Scan for the cell matching the given text and deliver its [x, y] coordinate at center. 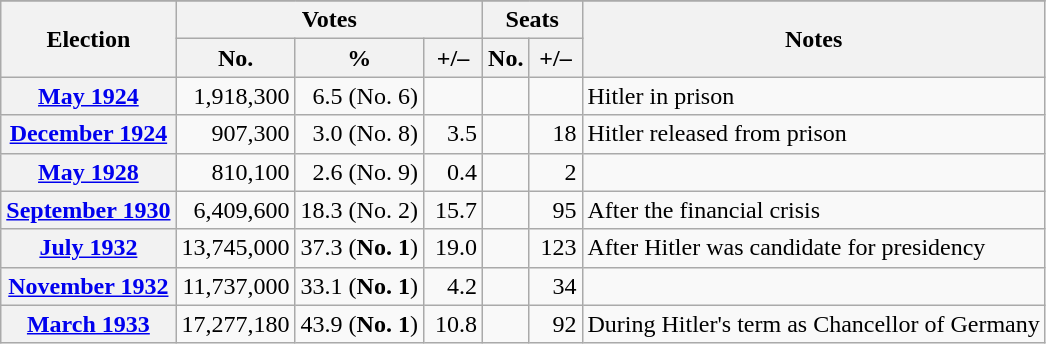
Seats [532, 20]
Votes [330, 20]
May 1928 [88, 172]
33.1 (No. 1) [359, 286]
6.5 (No. 6) [359, 96]
2.6 (No. 9) [359, 172]
September 1930 [88, 210]
37.3 (No. 1) [359, 248]
10.8 [452, 324]
4.2 [452, 286]
907,300 [236, 134]
34 [556, 286]
After the financial crisis [814, 210]
Election [88, 39]
92 [556, 324]
After Hitler was candidate for presidency [814, 248]
18 [556, 134]
6,409,600 [236, 210]
17,277,180 [236, 324]
95 [556, 210]
Notes [814, 39]
19.0 [452, 248]
December 1924 [88, 134]
1,918,300 [236, 96]
November 1932 [88, 286]
3.0 (No. 8) [359, 134]
3.5 [452, 134]
43.9 (No. 1) [359, 324]
810,100 [236, 172]
13,745,000 [236, 248]
March 1933 [88, 324]
Hitler in prison [814, 96]
18.3 (No. 2) [359, 210]
July 1932 [88, 248]
2 [556, 172]
During Hitler's term as Chancellor of Germany [814, 324]
% [359, 58]
Hitler released from prison [814, 134]
May 1924 [88, 96]
123 [556, 248]
0.4 [452, 172]
11,737,000 [236, 286]
15.7 [452, 210]
